Identify which cell holds the provided text, then report its [x, y] central coordinate. 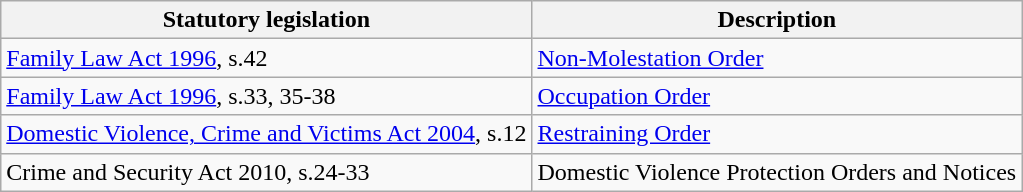
Description [777, 20]
Non-Molestation Order [777, 58]
Family Law Act 1996, s.42 [266, 58]
Statutory legislation [266, 20]
Domestic Violence Protection Orders and Notices [777, 172]
Domestic Violence, Crime and Victims Act 2004, s.12 [266, 134]
Occupation Order [777, 96]
Restraining Order [777, 134]
Family Law Act 1996, s.33, 35-38 [266, 96]
Crime and Security Act 2010, s.24-33 [266, 172]
